Output the (x, y) coordinate of the center of the cell containing the given text.  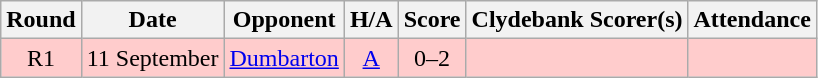
Opponent (284, 20)
R1 (41, 58)
A (371, 58)
0–2 (432, 58)
11 September (152, 58)
Clydebank Scorer(s) (577, 20)
Dumbarton (284, 58)
H/A (371, 20)
Attendance (752, 20)
Date (152, 20)
Score (432, 20)
Round (41, 20)
